Capture the cell that displays the provided text and extract its [X, Y] central coordinate. 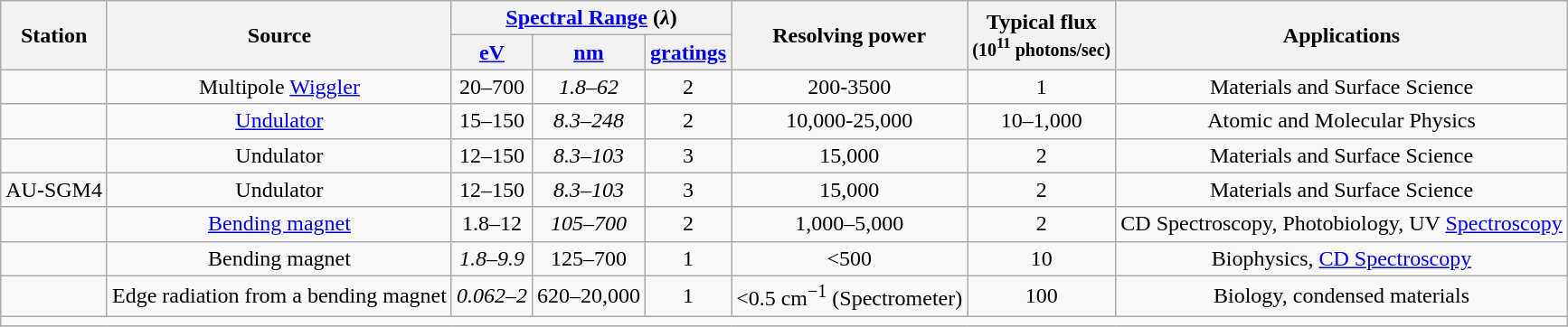
gratings [689, 52]
Edge radiation from a bending magnet [279, 296]
1.8–9.9 [492, 258]
CD Spectroscopy, Photobiology, UV Spectroscopy [1342, 224]
<0.5 cm−1 (Spectrometer) [850, 296]
Station [54, 35]
nm [588, 52]
1.8–62 [588, 87]
Source [279, 35]
<500 [850, 258]
eV [492, 52]
125–700 [588, 258]
8.3–248 [588, 121]
Biology, condensed materials [1342, 296]
1.8–12 [492, 224]
620–20,000 [588, 296]
Spectral Range (λ) [591, 18]
10 [1042, 258]
0.062–2 [492, 296]
Biophysics, CD Spectroscopy [1342, 258]
100 [1042, 296]
200-3500 [850, 87]
Resolving power [850, 35]
10,000-25,000 [850, 121]
AU-SGM4 [54, 190]
Atomic and Molecular Physics [1342, 121]
Multipole Wiggler [279, 87]
20–700 [492, 87]
105–700 [588, 224]
Applications [1342, 35]
1,000–5,000 [850, 224]
15–150 [492, 121]
10–1,000 [1042, 121]
Typical flux(1011 photons/sec) [1042, 35]
